Find where the given text appears and provide that cell's center as (X, Y) coordinate. 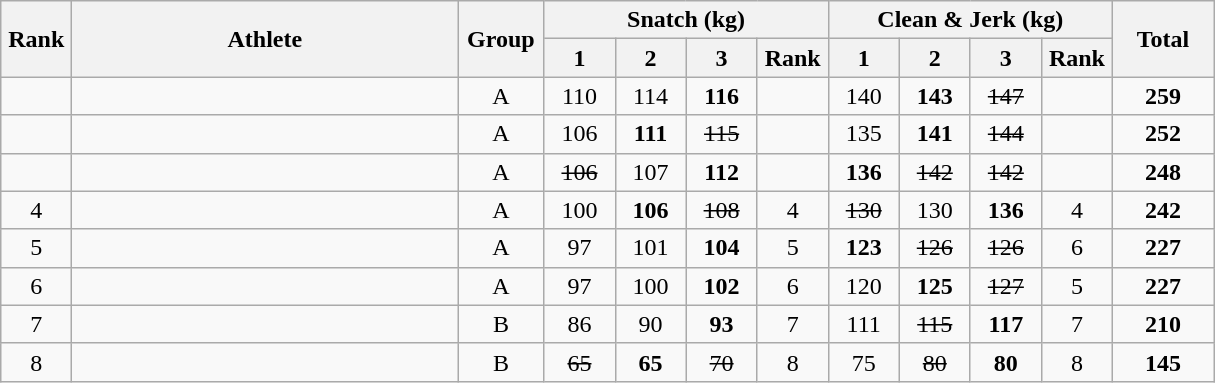
110 (580, 96)
242 (1162, 210)
145 (1162, 362)
140 (864, 96)
252 (1162, 134)
Clean & Jerk (kg) (970, 20)
Snatch (kg) (686, 20)
93 (722, 324)
147 (1006, 96)
114 (650, 96)
70 (722, 362)
Total (1162, 39)
108 (722, 210)
90 (650, 324)
259 (1162, 96)
127 (1006, 286)
125 (934, 286)
144 (1006, 134)
123 (864, 248)
143 (934, 96)
120 (864, 286)
117 (1006, 324)
86 (580, 324)
210 (1162, 324)
135 (864, 134)
Group (501, 39)
116 (722, 96)
112 (722, 172)
248 (1162, 172)
141 (934, 134)
Athlete (265, 39)
101 (650, 248)
75 (864, 362)
102 (722, 286)
104 (722, 248)
107 (650, 172)
